Find where the given text appears and provide that cell's center as [x, y] coordinate. 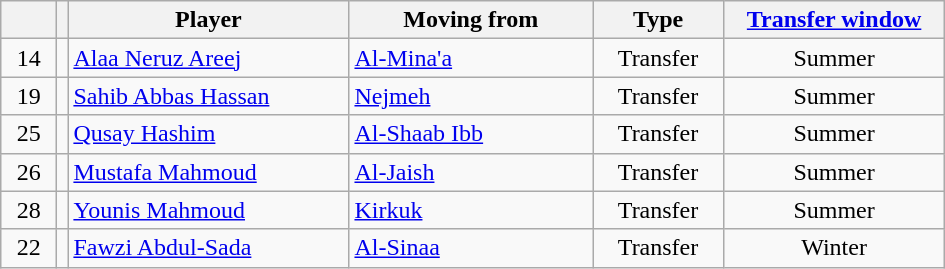
Winter [834, 248]
Sahib Abbas Hassan [208, 96]
25 [29, 134]
28 [29, 210]
Kirkuk [471, 210]
14 [29, 58]
22 [29, 248]
Al-Sinaa [471, 248]
19 [29, 96]
Nejmeh [471, 96]
Qusay Hashim [208, 134]
Al-Shaab Ibb [471, 134]
26 [29, 172]
Younis Mahmoud [208, 210]
Moving from [471, 20]
Transfer window [834, 20]
Alaa Neruz Areej [208, 58]
Fawzi Abdul-Sada [208, 248]
Type [658, 20]
Player [208, 20]
Mustafa Mahmoud [208, 172]
Al-Jaish [471, 172]
Al-Mina'a [471, 58]
